From the cell containing the given text, extract its center point as [X, Y] coordinate. 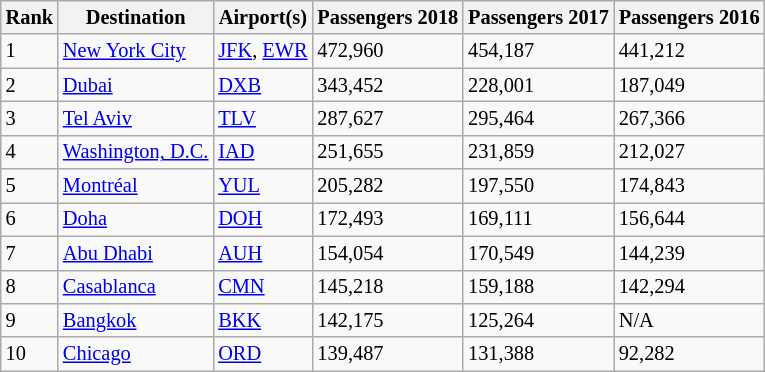
Rank [30, 17]
Passengers 2018 [388, 17]
YUL [262, 186]
454,187 [538, 51]
Chicago [136, 354]
2 [30, 85]
251,655 [388, 152]
Montréal [136, 186]
AUH [262, 253]
441,212 [690, 51]
Passengers 2016 [690, 17]
Tel Aviv [136, 118]
DXB [262, 85]
145,218 [388, 287]
Abu Dhabi [136, 253]
8 [30, 287]
472,960 [388, 51]
125,264 [538, 320]
Airport(s) [262, 17]
Bangkok [136, 320]
N/A [690, 320]
4 [30, 152]
Destination [136, 17]
170,549 [538, 253]
169,111 [538, 219]
159,188 [538, 287]
DOH [262, 219]
205,282 [388, 186]
Washington, D.C. [136, 152]
3 [30, 118]
ORD [262, 354]
287,627 [388, 118]
1 [30, 51]
TLV [262, 118]
154,054 [388, 253]
10 [30, 354]
7 [30, 253]
BKK [262, 320]
197,550 [538, 186]
131,388 [538, 354]
212,027 [690, 152]
295,464 [538, 118]
343,452 [388, 85]
Doha [136, 219]
174,843 [690, 186]
172,493 [388, 219]
Dubai [136, 85]
144,239 [690, 253]
CMN [262, 287]
267,366 [690, 118]
187,049 [690, 85]
142,175 [388, 320]
92,282 [690, 354]
142,294 [690, 287]
156,644 [690, 219]
5 [30, 186]
231,859 [538, 152]
228,001 [538, 85]
139,487 [388, 354]
New York City [136, 51]
9 [30, 320]
Passengers 2017 [538, 17]
IAD [262, 152]
JFK, EWR [262, 51]
6 [30, 219]
Casablanca [136, 287]
